From the cell containing the given text, extract its center point as [X, Y] coordinate. 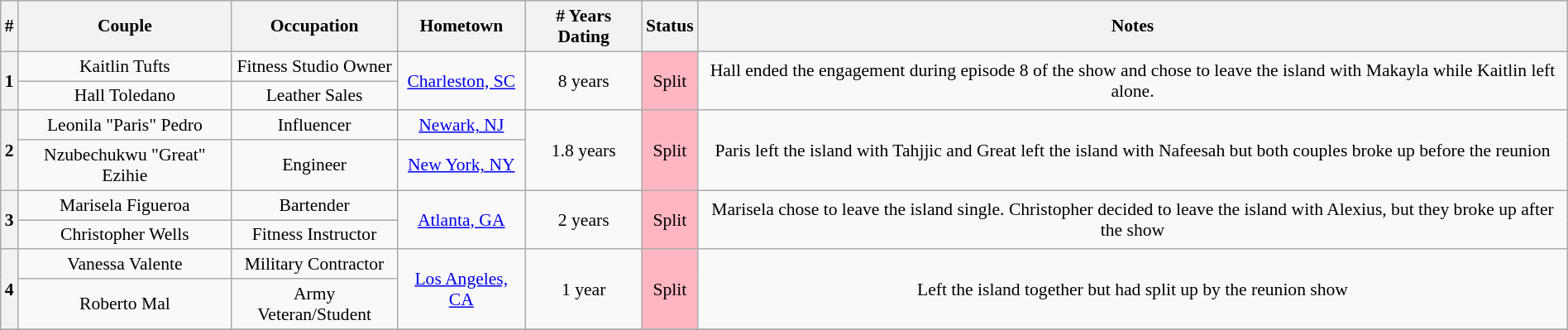
8 years [583, 81]
Couple [125, 26]
1 year [583, 289]
Nzubechukwu "Great" Ezihie [125, 165]
Notes [1133, 26]
2 [10, 151]
Newark, NJ [461, 126]
Hall Toledano [125, 96]
Charleston, SC [461, 81]
Vanessa Valente [125, 265]
Fitness Instructor [314, 235]
Occupation [314, 26]
Engineer [314, 165]
Bartender [314, 205]
Fitness Studio Owner [314, 66]
Influencer [314, 126]
1.8 years [583, 151]
# [10, 26]
Los Angeles, CA [461, 289]
Hall ended the engagement during episode 8 of the show and chose to leave the island with Makayla while Kaitlin left alone. [1133, 81]
Kaitlin Tufts [125, 66]
Military Contractor [314, 265]
Leather Sales [314, 96]
Leonila "Paris" Pedro [125, 126]
3 [10, 220]
Roberto Mal [125, 304]
# Years Dating [583, 26]
Marisela chose to leave the island single. Christopher decided to leave the island with Alexius, but they broke up after the show [1133, 220]
4 [10, 289]
New York, NY [461, 165]
Marisela Figueroa [125, 205]
2 years [583, 220]
Status [670, 26]
Army Veteran/Student [314, 304]
Hometown [461, 26]
1 [10, 81]
Christopher Wells [125, 235]
Atlanta, GA [461, 220]
Paris left the island with Tahjjic and Great left the island with Nafeesah but both couples broke up before the reunion [1133, 151]
Left the island together but had split up by the reunion show [1133, 289]
